Output the (x, y) coordinate of the center of the cell containing the given text.  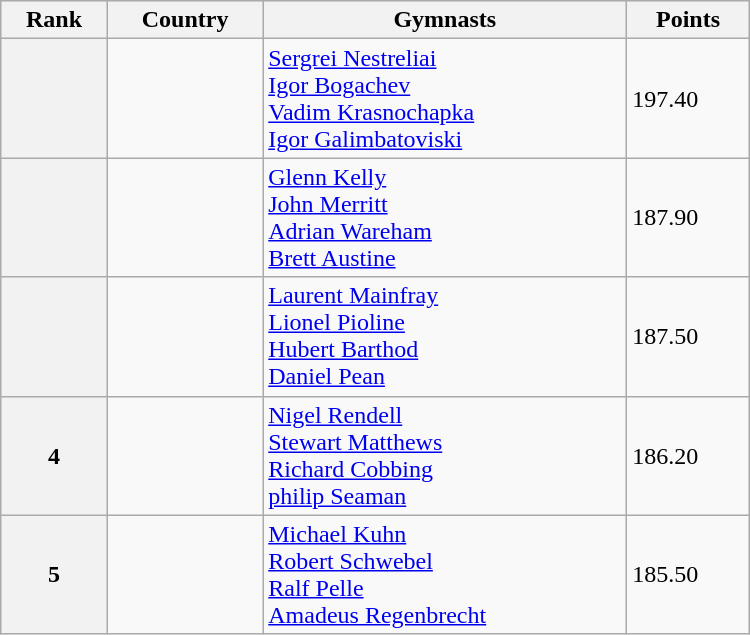
187.50 (688, 336)
Country (184, 20)
Glenn Kelly John Merritt Adrian Wareham Brett Austine (445, 218)
186.20 (688, 456)
4 (54, 456)
Michael Kuhn Robert Schwebel Ralf Pelle Amadeus Regenbrecht (445, 574)
Nigel Rendell Stewart Matthews Richard Cobbing philip Seaman (445, 456)
5 (54, 574)
187.90 (688, 218)
Points (688, 20)
185.50 (688, 574)
Rank (54, 20)
Sergrei Nestreliai Igor Bogachev Vadim Krasnochapka Igor Galimbatoviski (445, 98)
Gymnasts (445, 20)
197.40 (688, 98)
Laurent Mainfray Lionel Pioline Hubert Barthod Daniel Pean (445, 336)
